Provide the [X, Y] coordinate of the cell's center where the given text is located.  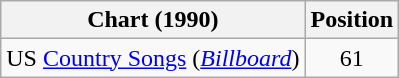
Chart (1990) [153, 20]
61 [352, 58]
Position [352, 20]
US Country Songs (Billboard) [153, 58]
